Pinpoint the cell where the given text exists, returning its [x, y] midpoint coordinate. 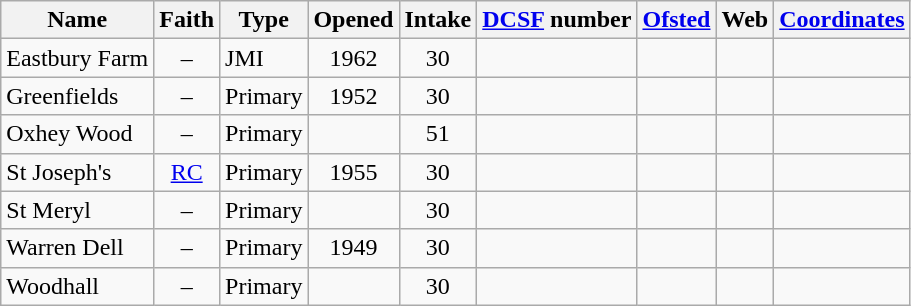
Woodhall [78, 286]
St Meryl [78, 210]
Coordinates [842, 20]
Warren Dell [78, 248]
Ofsted [676, 20]
RC [187, 172]
Greenfields [78, 96]
1955 [354, 172]
DCSF number [557, 20]
1949 [354, 248]
St Joseph's [78, 172]
Intake [438, 20]
51 [438, 134]
Faith [187, 20]
Type [264, 20]
Opened [354, 20]
Web [745, 20]
Name [78, 20]
JMI [264, 58]
Oxhey Wood [78, 134]
Eastbury Farm [78, 58]
1952 [354, 96]
1962 [354, 58]
